Return [x, y] of the center of cell containing provided text 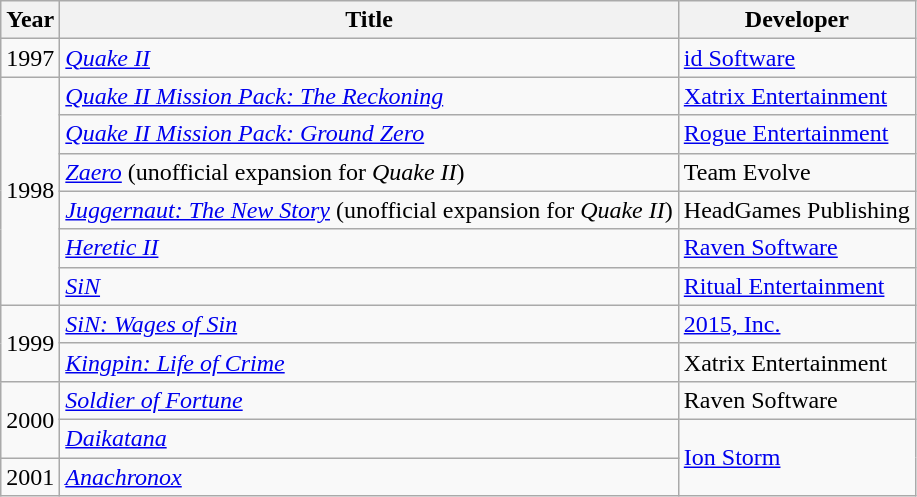
Quake II Mission Pack: The Reckoning [369, 96]
2000 [30, 419]
id Software [796, 58]
Juggernaut: The New Story (unofficial expansion for Quake II) [369, 210]
Daikatana [369, 438]
Ion Storm [796, 457]
Year [30, 20]
1998 [30, 191]
Rogue Entertainment [796, 134]
Developer [796, 20]
SiN [369, 286]
2015, Inc. [796, 324]
Quake II [369, 58]
Zaero (unofficial expansion for Quake II) [369, 172]
Ritual Entertainment [796, 286]
2001 [30, 477]
HeadGames Publishing [796, 210]
Quake II Mission Pack: Ground Zero [369, 134]
Kingpin: Life of Crime [369, 362]
1997 [30, 58]
Heretic II [369, 248]
Soldier of Fortune [369, 400]
SiN: Wages of Sin [369, 324]
Anachronox [369, 477]
1999 [30, 343]
Title [369, 20]
Team Evolve [796, 172]
